Provide the [x, y] coordinate of the cell's center where the given text is located.  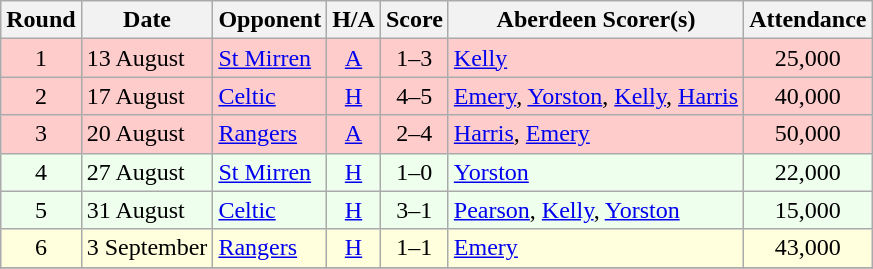
2 [41, 96]
H/A [354, 20]
3–1 [414, 210]
15,000 [808, 210]
40,000 [808, 96]
27 August [147, 172]
Yorston [596, 172]
4–5 [414, 96]
22,000 [808, 172]
1–1 [414, 248]
20 August [147, 134]
Pearson, Kelly, Yorston [596, 210]
Attendance [808, 20]
Harris, Emery [596, 134]
13 August [147, 58]
Opponent [270, 20]
31 August [147, 210]
50,000 [808, 134]
Kelly [596, 58]
43,000 [808, 248]
1 [41, 58]
25,000 [808, 58]
6 [41, 248]
Emery, Yorston, Kelly, Harris [596, 96]
3 [41, 134]
Emery [596, 248]
5 [41, 210]
Round [41, 20]
17 August [147, 96]
4 [41, 172]
2–4 [414, 134]
Score [414, 20]
1–3 [414, 58]
Aberdeen Scorer(s) [596, 20]
3 September [147, 248]
1–0 [414, 172]
Date [147, 20]
